Output the (x, y) coordinate of the center of the cell containing the given text.  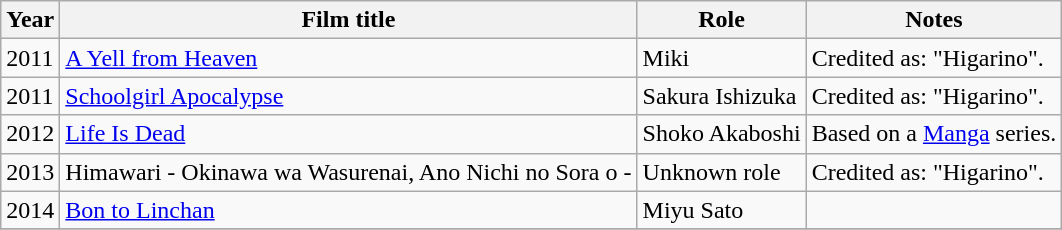
Miki (722, 58)
Life Is Dead (348, 134)
2012 (30, 134)
Year (30, 20)
Miyu Sato (722, 210)
Unknown role (722, 172)
2013 (30, 172)
Bon to Linchan (348, 210)
Notes (934, 20)
Film title (348, 20)
A Yell from Heaven (348, 58)
Shoko Akaboshi (722, 134)
Role (722, 20)
2014 (30, 210)
Sakura Ishizuka (722, 96)
Based on a Manga series. (934, 134)
Schoolgirl Apocalypse (348, 96)
Himawari - Okinawa wa Wasurenai, Ano Nichi no Sora o - (348, 172)
